Return (x, y) of the center of cell containing provided text 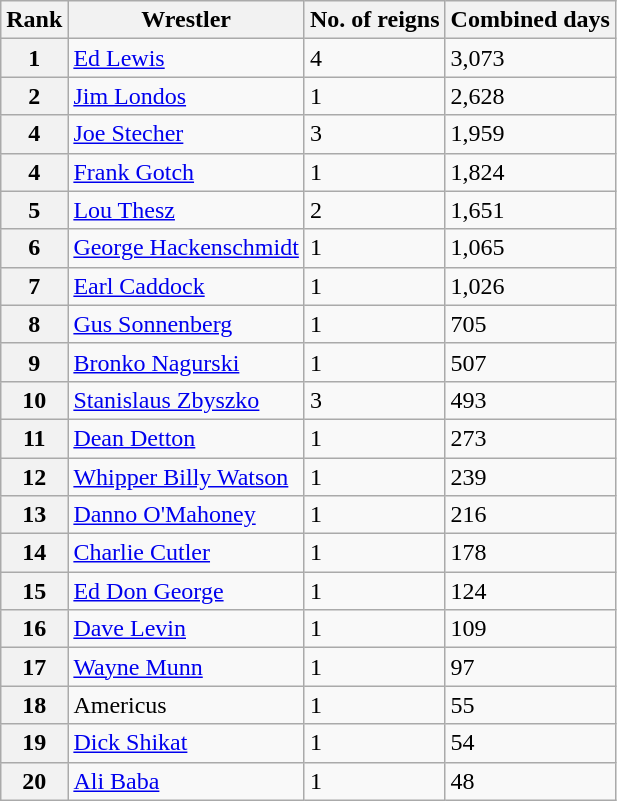
Americus (186, 705)
6 (34, 248)
109 (530, 629)
5 (34, 210)
Ed Lewis (186, 58)
1,824 (530, 172)
239 (530, 477)
16 (34, 629)
George Hackenschmidt (186, 248)
Earl Caddock (186, 286)
10 (34, 400)
7 (34, 286)
19 (34, 743)
48 (530, 781)
54 (530, 743)
3,073 (530, 58)
11 (34, 438)
13 (34, 515)
Frank Gotch (186, 172)
Joe Stecher (186, 134)
1,065 (530, 248)
178 (530, 553)
18 (34, 705)
17 (34, 667)
507 (530, 362)
55 (530, 705)
Ed Don George (186, 591)
12 (34, 477)
Jim Londos (186, 96)
14 (34, 553)
Combined days (530, 20)
216 (530, 515)
8 (34, 324)
273 (530, 438)
9 (34, 362)
Whipper Billy Watson (186, 477)
Ali Baba (186, 781)
Dave Levin (186, 629)
97 (530, 667)
1,026 (530, 286)
Rank (34, 20)
15 (34, 591)
Dick Shikat (186, 743)
Danno O'Mahoney (186, 515)
Lou Thesz (186, 210)
20 (34, 781)
124 (530, 591)
Bronko Nagurski (186, 362)
493 (530, 400)
Dean Detton (186, 438)
Stanislaus Zbyszko (186, 400)
1,651 (530, 210)
Gus Sonnenberg (186, 324)
Wrestler (186, 20)
No. of reigns (374, 20)
Wayne Munn (186, 667)
2,628 (530, 96)
705 (530, 324)
Charlie Cutler (186, 553)
1,959 (530, 134)
